Locate the cell with the specified text and output its (X, Y) center coordinate. 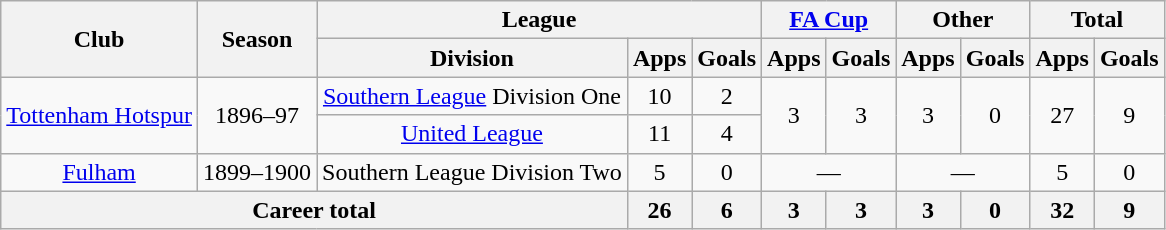
Division (472, 58)
32 (1062, 210)
27 (1062, 115)
11 (659, 134)
4 (727, 134)
Other (963, 20)
Career total (314, 210)
Southern League Division One (472, 96)
Southern League Division Two (472, 172)
FA Cup (829, 20)
Season (256, 39)
26 (659, 210)
Club (100, 39)
1896–97 (256, 115)
Tottenham Hotspur (100, 115)
1899–1900 (256, 172)
United League (472, 134)
2 (727, 96)
League (538, 20)
Fulham (100, 172)
Total (1097, 20)
6 (727, 210)
10 (659, 96)
